Pinpoint the cell where the given text exists, returning its [X, Y] midpoint coordinate. 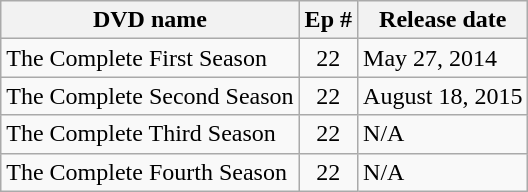
The Complete Second Season [150, 96]
August 18, 2015 [443, 96]
May 27, 2014 [443, 58]
Release date [443, 20]
The Complete First Season [150, 58]
DVD name [150, 20]
The Complete Third Season [150, 134]
Ep # [328, 20]
The Complete Fourth Season [150, 172]
